Identify which cell holds the provided text, then report its (X, Y) central coordinate. 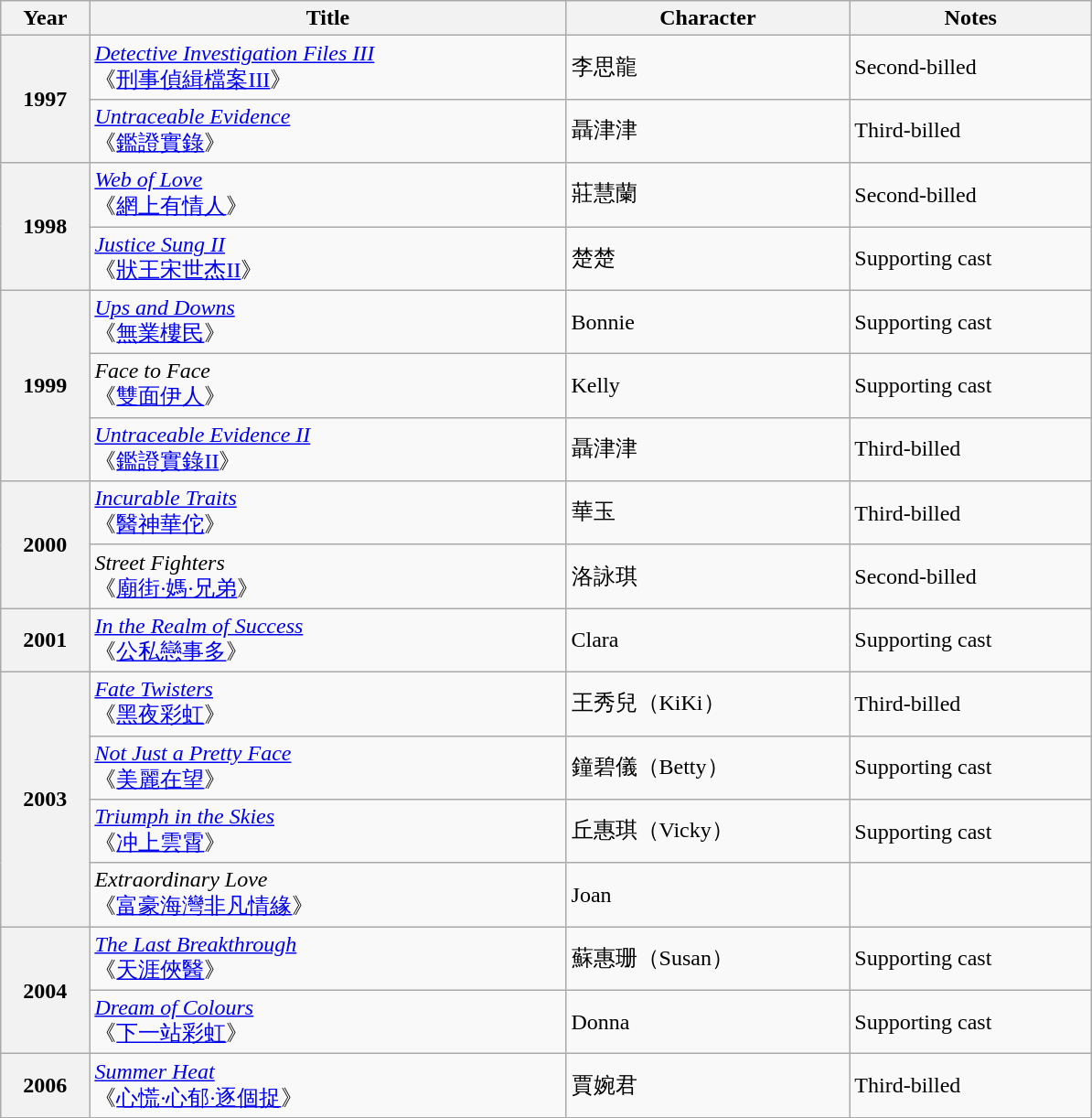
丘惠琪（Vicky） (708, 832)
楚楚 (708, 259)
In the Realm of Success《公私戀事多》 (327, 640)
1997 (46, 99)
Title (327, 18)
2001 (46, 640)
2003 (46, 799)
Not Just a Pretty Face《美麗在望》 (327, 768)
Untraceable Evidence II《鑑證實錄II》 (327, 449)
Street Fighters《廟街·媽·兄弟》 (327, 576)
Joan (708, 895)
Detective Investigation Files III《刑事偵緝檔案III》 (327, 68)
Fate Twisters《黑夜彩虹》 (327, 704)
Untraceable Evidence《鑑證實錄》 (327, 131)
Kelly (708, 386)
Incurable Traits《醫神華佗》 (327, 513)
Donna (708, 1022)
Bonnie (708, 322)
Extraordinary Love《富豪海灣非凡情緣》 (327, 895)
Notes (971, 18)
Character (708, 18)
Justice Sung II《狀王宋世杰II》 (327, 259)
Clara (708, 640)
莊慧蘭 (708, 195)
Face to Face《雙面伊人》 (327, 386)
Year (46, 18)
蘇惠珊（Susan） (708, 959)
The Last Breakthrough《天涯俠醫》 (327, 959)
2006 (46, 1086)
Summer Heat《心慌·心郁·逐個捉》 (327, 1086)
Dream of Colours《下一站彩虹》 (327, 1022)
王秀兒（KiKi） (708, 704)
Triumph in the Skies《冲上雲霄》 (327, 832)
Web of Love《網上有情人》 (327, 195)
1999 (46, 386)
李思龍 (708, 68)
華玉 (708, 513)
鐘碧儀（Betty） (708, 768)
Ups and Downs《無業樓民》 (327, 322)
2000 (46, 545)
賈婉君 (708, 1086)
2004 (46, 990)
1998 (46, 227)
洛詠琪 (708, 576)
